Provide the [X, Y] coordinate of the cell's center where the given text is located.  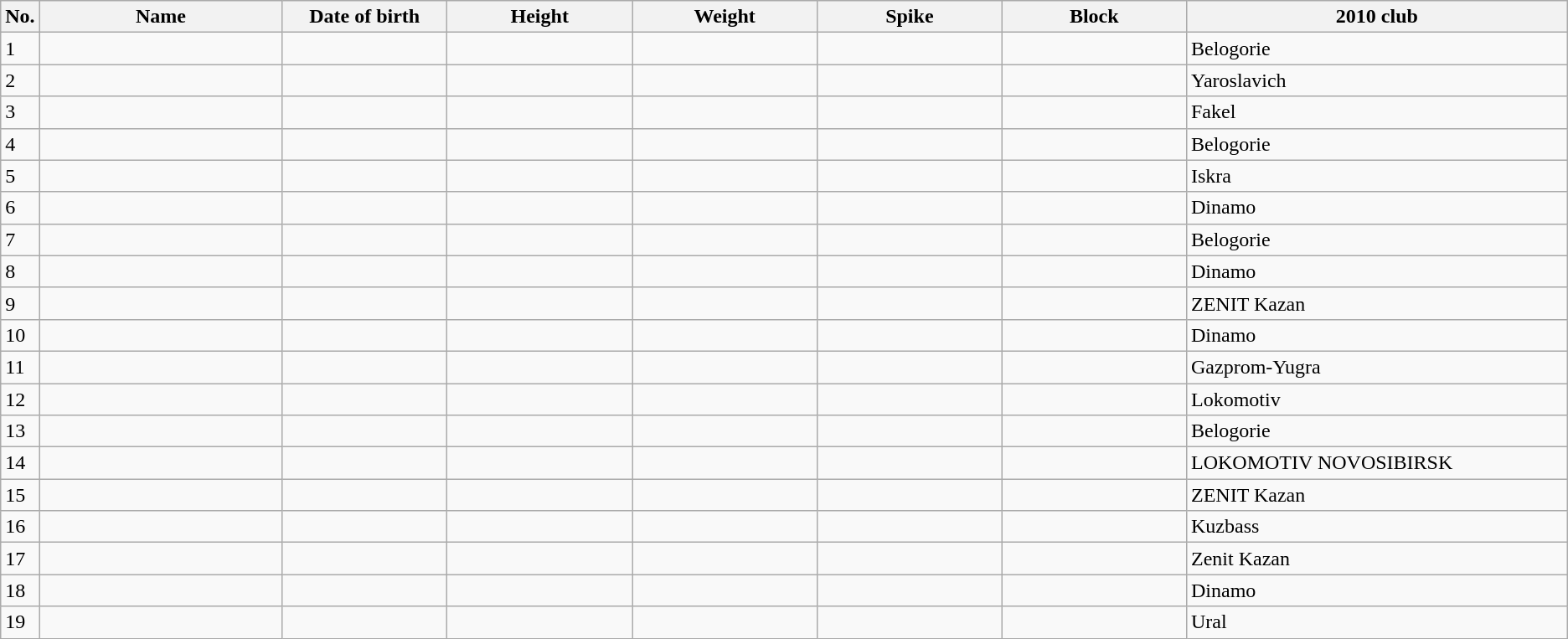
2010 club [1377, 17]
Name [161, 17]
11 [20, 367]
Gazprom-Yugra [1377, 367]
12 [20, 399]
Ural [1377, 622]
8 [20, 271]
1 [20, 49]
Spike [910, 17]
Block [1094, 17]
3 [20, 112]
7 [20, 240]
Lokomotiv [1377, 399]
Zenit Kazan [1377, 559]
Kuzbass [1377, 527]
Date of birth [365, 17]
14 [20, 463]
10 [20, 335]
17 [20, 559]
16 [20, 527]
13 [20, 431]
4 [20, 144]
Yaroslavich [1377, 80]
18 [20, 590]
9 [20, 303]
Height [539, 17]
LOKOMOTIV NOVOSIBIRSK [1377, 463]
Weight [725, 17]
15 [20, 495]
19 [20, 622]
Fakel [1377, 112]
6 [20, 208]
Iskra [1377, 176]
5 [20, 176]
No. [20, 17]
2 [20, 80]
